Return the (X, Y) coordinate for the center point of the cell that contains the specified text.  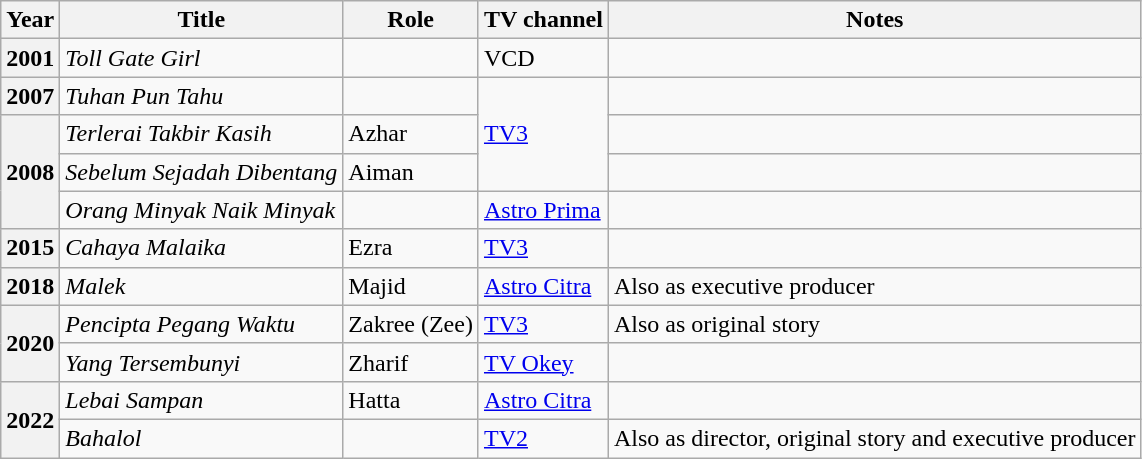
Majid (411, 286)
TV2 (543, 438)
Toll Gate Girl (202, 58)
Hatta (411, 400)
Also as director, original story and executive producer (874, 438)
Ezra (411, 248)
Yang Tersembunyi (202, 362)
VCD (543, 58)
2018 (30, 286)
Terlerai Takbir Kasih (202, 134)
Sebelum Sejadah Dibentang (202, 172)
Cahaya Malaika (202, 248)
Zharif (411, 362)
Malek (202, 286)
Role (411, 20)
2020 (30, 343)
Pencipta Pegang Waktu (202, 324)
Year (30, 20)
Notes (874, 20)
2001 (30, 58)
Zakree (Zee) (411, 324)
Orang Minyak Naik Minyak (202, 210)
2007 (30, 96)
2022 (30, 419)
Azhar (411, 134)
Also as original story (874, 324)
TV channel (543, 20)
TV Okey (543, 362)
Astro Prima (543, 210)
Title (202, 20)
Tuhan Pun Tahu (202, 96)
Bahalol (202, 438)
2008 (30, 172)
Also as executive producer (874, 286)
Lebai Sampan (202, 400)
Aiman (411, 172)
2015 (30, 248)
